Search for the cell housing the specified text and yield its [X, Y] center coordinate. 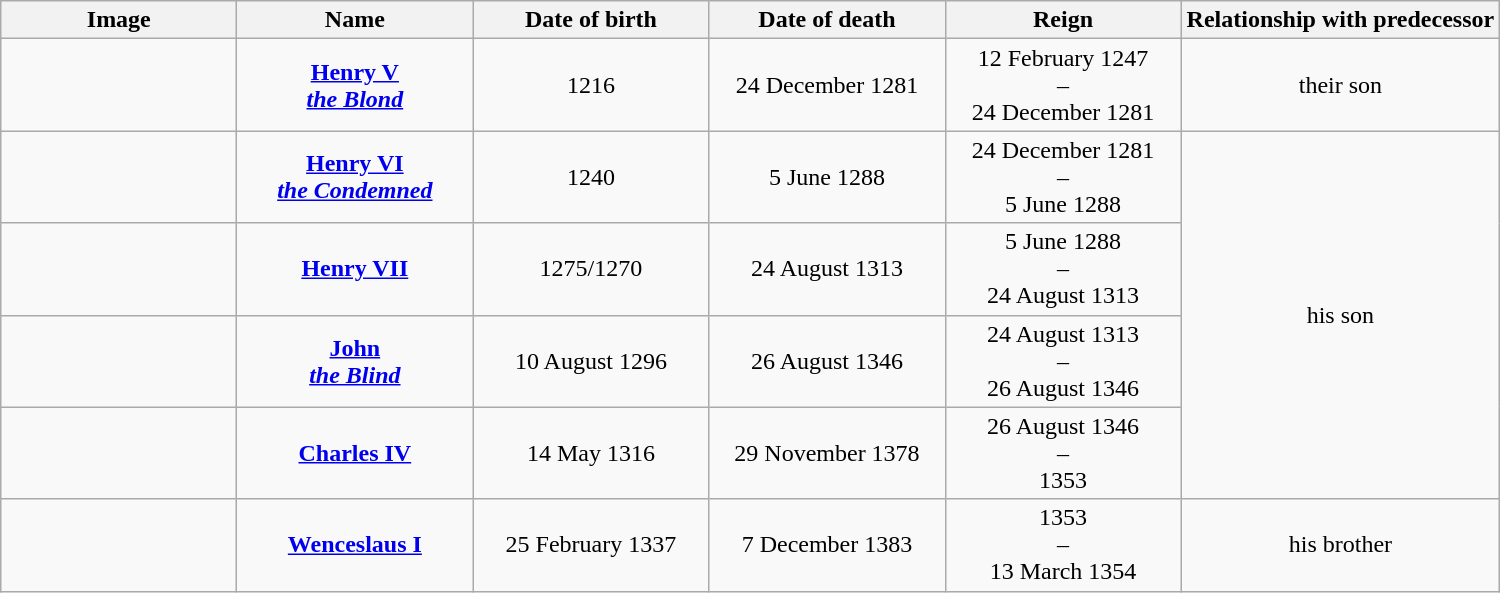
12 February 1247–24 December 1281 [1063, 85]
25 February 1337 [591, 545]
Wenceslaus I [355, 545]
10 August 1296 [591, 361]
7 December 1383 [827, 545]
24 December 1281 [827, 85]
Date of death [827, 20]
29 November 1378 [827, 453]
his son [1340, 315]
14 May 1316 [591, 453]
Name [355, 20]
1216 [591, 85]
24 December 1281–5 June 1288 [1063, 177]
their son [1340, 85]
24 August 1313 [827, 269]
Henry VII [355, 269]
Image [119, 20]
Charles IV [355, 453]
1275/1270 [591, 269]
Reign [1063, 20]
5 June 1288 [827, 177]
Relationship with predecessor [1340, 20]
Date of birth [591, 20]
5 June 1288–24 August 1313 [1063, 269]
Henry V the Blond [355, 85]
24 August 1313–26 August 1346 [1063, 361]
1240 [591, 177]
Henry VIthe Condemned [355, 177]
26 August 1346 [827, 361]
1353–13 March 1354 [1063, 545]
his brother [1340, 545]
26 August 1346–1353 [1063, 453]
John the Blind [355, 361]
